Identify which cell holds the provided text, then report its (x, y) central coordinate. 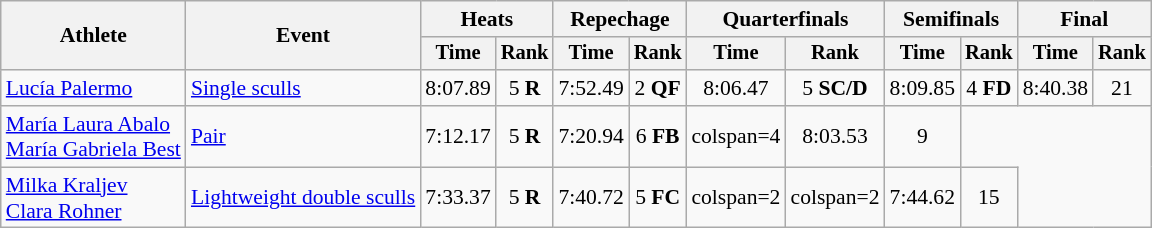
colspan=4 (736, 136)
5 SC/D (834, 88)
Final (1084, 19)
7:44.62 (922, 198)
Athlete (94, 36)
8:40.38 (1056, 88)
Single sculls (303, 88)
6 FB (658, 136)
15 (989, 198)
5 FC (658, 198)
Event (303, 36)
21 (1122, 88)
Lightweight double sculls (303, 198)
8:07.89 (458, 88)
7:20.94 (590, 136)
7:12.17 (458, 136)
Repechage (620, 19)
8:03.53 (834, 136)
Milka KraljevClara Rohner (94, 198)
María Laura AbaloMaría Gabriela Best (94, 136)
9 (922, 136)
4 FD (989, 88)
Lucía Palermo (94, 88)
8:09.85 (922, 88)
7:40.72 (590, 198)
Pair (303, 136)
Heats (486, 19)
7:52.49 (590, 88)
Semifinals (952, 19)
Quarterfinals (785, 19)
8:06.47 (736, 88)
2 QF (658, 88)
7:33.37 (458, 198)
